Find where the given text appears and provide that cell's center as [x, y] coordinate. 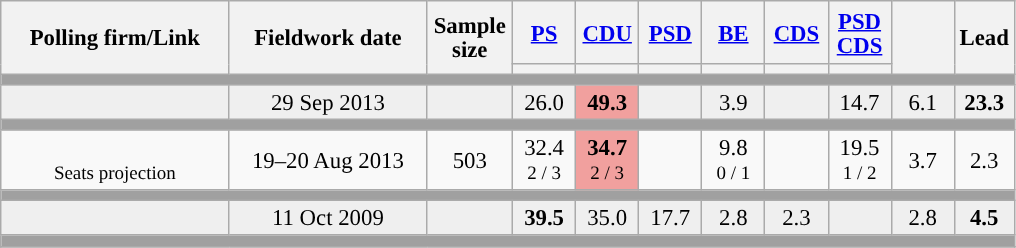
3.9 [734, 102]
PSDCDS [860, 32]
14.7 [860, 102]
11 Oct 2009 [328, 218]
Polling firm/Link [115, 38]
49.3 [608, 102]
Fieldwork date [328, 38]
19–20 Aug 2013 [328, 160]
Lead [984, 38]
Sample size [470, 38]
26.0 [544, 102]
39.5 [544, 218]
BE [734, 32]
PS [544, 32]
6.1 [922, 102]
32.42 / 3 [544, 160]
9.80 / 1 [734, 160]
29 Sep 2013 [328, 102]
17.7 [670, 218]
3.7 [922, 160]
Seats projection [115, 160]
23.3 [984, 102]
35.0 [608, 218]
CDU [608, 32]
34.72 / 3 [608, 160]
PSD [670, 32]
503 [470, 160]
19.51 / 2 [860, 160]
4.5 [984, 218]
CDS [796, 32]
